Identify which cell holds the provided text, then report its (X, Y) central coordinate. 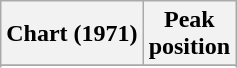
Peak position (189, 34)
Chart (1971) (72, 34)
